Scan for the cell matching the given text and deliver its [x, y] coordinate at center. 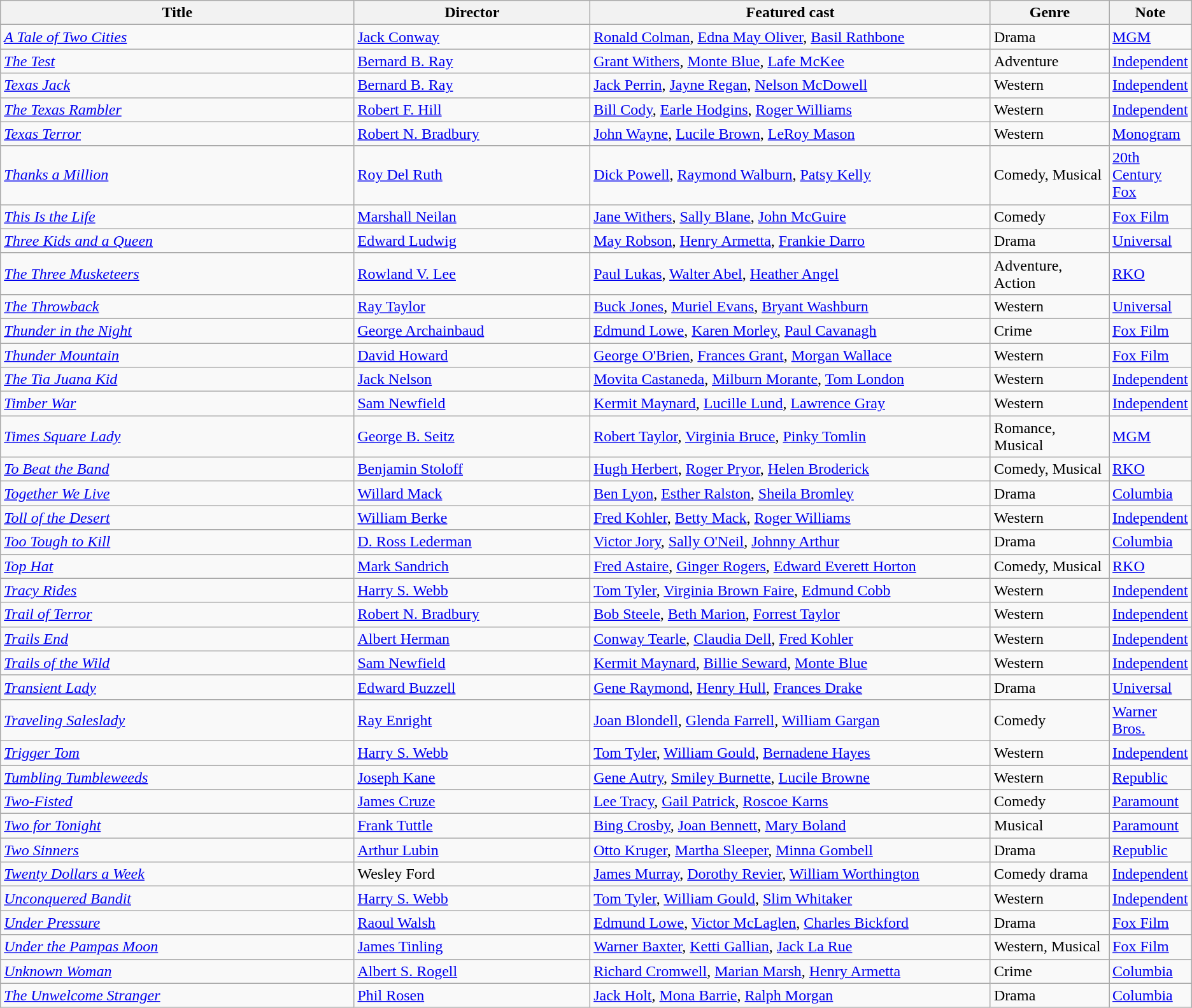
Comedy drama [1049, 874]
This Is the Life [177, 217]
Victor Jory, Sally O'Neil, Johnny Arthur [791, 542]
Joseph Kane [472, 777]
George Archainbaud [472, 330]
Mark Sandrich [472, 566]
Willard Mack [472, 493]
Title [177, 13]
Buck Jones, Muriel Evans, Bryant Washburn [791, 306]
Phil Rosen [472, 995]
Albert Herman [472, 639]
Jack Holt, Mona Barrie, Ralph Morgan [791, 995]
Two Sinners [177, 850]
Raoul Walsh [472, 923]
William Berke [472, 518]
James Tinling [472, 947]
Jack Perrin, Jayne Regan, Nelson McDowell [791, 85]
Genre [1049, 13]
Bill Cody, Earle Hodgins, Roger Williams [791, 110]
Dick Powell, Raymond Walburn, Patsy Kelly [791, 175]
D. Ross Lederman [472, 542]
Richard Cromwell, Marian Marsh, Henry Armetta [791, 971]
To Beat the Band [177, 469]
Tom Tyler, William Gould, Slim Whitaker [791, 898]
Wesley Ford [472, 874]
Note [1151, 13]
Jane Withers, Sally Blane, John McGuire [791, 217]
Monogram [1151, 134]
The Throwback [177, 306]
Romance, Musical [1049, 437]
Unconquered Bandit [177, 898]
Bing Crosby, Joan Bennett, Mary Boland [791, 826]
Thunder Mountain [177, 355]
Albert S. Rogell [472, 971]
Adventure [1049, 61]
Unknown Woman [177, 971]
Twenty Dollars a Week [177, 874]
Trigger Tom [177, 753]
Conway Tearle, Claudia Dell, Fred Kohler [791, 639]
Musical [1049, 826]
Traveling Saleslady [177, 720]
Gene Autry, Smiley Burnette, Lucile Browne [791, 777]
Hugh Herbert, Roger Pryor, Helen Broderick [791, 469]
Benjamin Stoloff [472, 469]
Roy Del Ruth [472, 175]
Warner Baxter, Ketti Gallian, Jack La Rue [791, 947]
Jack Conway [472, 37]
Fred Astaire, Ginger Rogers, Edward Everett Horton [791, 566]
James Murray, Dorothy Revier, William Worthington [791, 874]
Thanks a Million [177, 175]
Together We Live [177, 493]
Tom Tyler, William Gould, Bernadene Hayes [791, 753]
Paul Lukas, Walter Abel, Heather Angel [791, 274]
Tom Tyler, Virginia Brown Faire, Edmund Cobb [791, 590]
Joan Blondell, Glenda Farrell, William Gargan [791, 720]
Under the Pampas Moon [177, 947]
The Test [177, 61]
Bob Steele, Beth Marion, Forrest Taylor [791, 614]
Jack Nelson [472, 380]
Tracy Rides [177, 590]
Too Tough to Kill [177, 542]
Robert Taylor, Virginia Bruce, Pinky Tomlin [791, 437]
David Howard [472, 355]
George B. Seitz [472, 437]
Kermit Maynard, Billie Seward, Monte Blue [791, 663]
Texas Jack [177, 85]
Trails of the Wild [177, 663]
A Tale of Two Cities [177, 37]
Trails End [177, 639]
Trail of Terror [177, 614]
Transient Lady [177, 687]
The Texas Rambler [177, 110]
Times Square Lady [177, 437]
Top Hat [177, 566]
Two-Fisted [177, 802]
Adventure, Action [1049, 274]
Grant Withers, Monte Blue, Lafe McKee [791, 61]
Director [472, 13]
20th Century Fox [1151, 175]
Texas Terror [177, 134]
Arthur Lubin [472, 850]
The Three Musketeers [177, 274]
The Unwelcome Stranger [177, 995]
Gene Raymond, Henry Hull, Frances Drake [791, 687]
Kermit Maynard, Lucille Lund, Lawrence Gray [791, 404]
Edward Buzzell [472, 687]
Marshall Neilan [472, 217]
Otto Kruger, Martha Sleeper, Minna Gombell [791, 850]
Rowland V. Lee [472, 274]
George O'Brien, Frances Grant, Morgan Wallace [791, 355]
Lee Tracy, Gail Patrick, Roscoe Karns [791, 802]
Featured cast [791, 13]
Toll of the Desert [177, 518]
Tumbling Tumbleweeds [177, 777]
Frank Tuttle [472, 826]
Fred Kohler, Betty Mack, Roger Williams [791, 518]
Under Pressure [177, 923]
Ray Enright [472, 720]
Edmund Lowe, Karen Morley, Paul Cavanagh [791, 330]
The Tia Juana Kid [177, 380]
John Wayne, Lucile Brown, LeRoy Mason [791, 134]
Ben Lyon, Esther Ralston, Sheila Bromley [791, 493]
Thunder in the Night [177, 330]
Ronald Colman, Edna May Oliver, Basil Rathbone [791, 37]
Edward Ludwig [472, 241]
Edmund Lowe, Victor McLaglen, Charles Bickford [791, 923]
Two for Tonight [177, 826]
Timber War [177, 404]
Movita Castaneda, Milburn Morante, Tom London [791, 380]
Warner Bros. [1151, 720]
James Cruze [472, 802]
Ray Taylor [472, 306]
Western, Musical [1049, 947]
May Robson, Henry Armetta, Frankie Darro [791, 241]
Robert F. Hill [472, 110]
Three Kids and a Queen [177, 241]
